For the text-containing cell, return its midpoint in (X, Y) coordinate format. 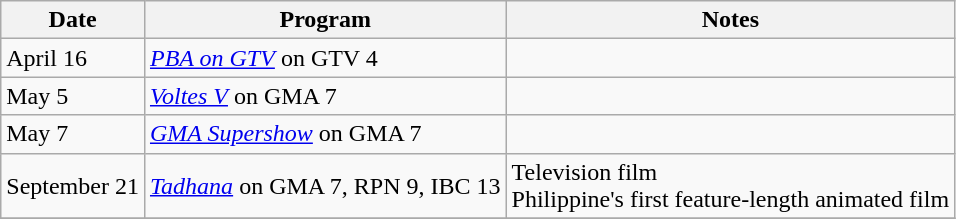
Program (325, 20)
Notes (730, 20)
April 16 (73, 58)
Tadhana on GMA 7, RPN 9, IBC 13 (325, 186)
May 5 (73, 96)
May 7 (73, 134)
September 21 (73, 186)
Voltes V on GMA 7 (325, 96)
Date (73, 20)
PBA on GTV on GTV 4 (325, 58)
Television filmPhilippine's first feature-length animated film (730, 186)
GMA Supershow on GMA 7 (325, 134)
